Provide the (x, y) coordinate of the cell's center where the given text is located.  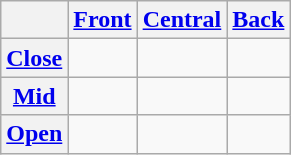
Front (102, 20)
Back (258, 20)
Central (182, 20)
Mid (34, 96)
Close (34, 58)
Open (34, 134)
